Identify which cell holds the provided text, then report its [X, Y] central coordinate. 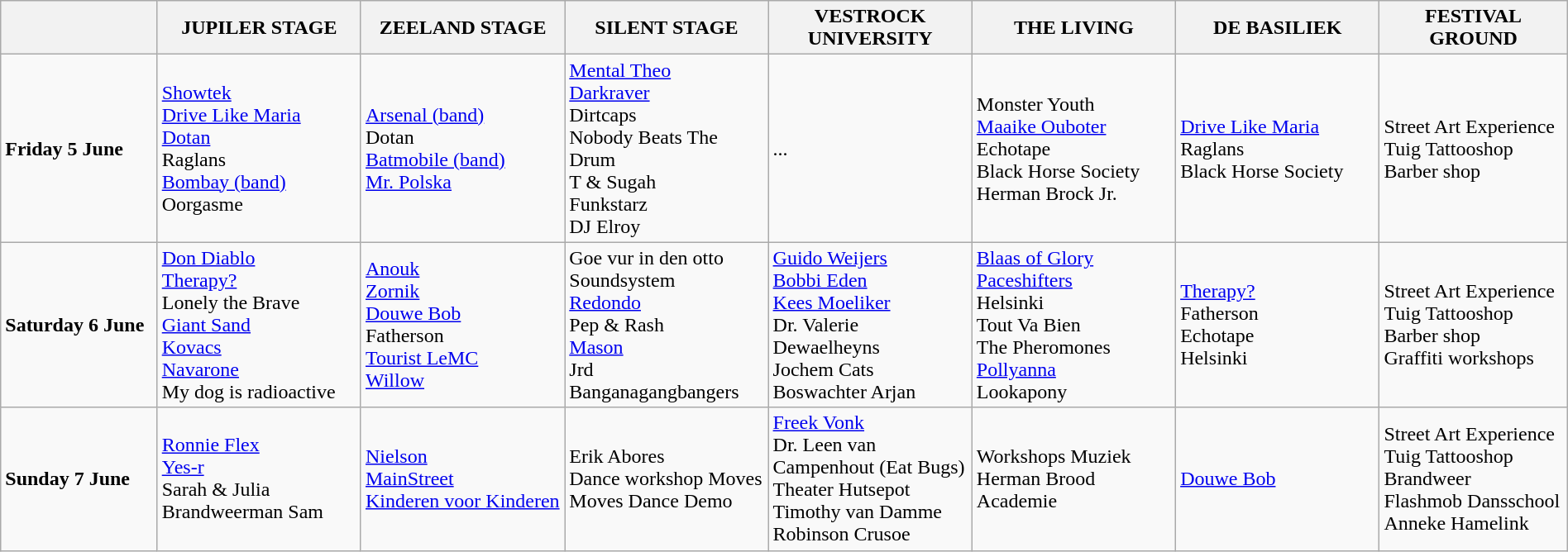
Guido WeijersBobbi EdenKees MoelikerDr. Valerie DewaelheynsJochem CatsBoswachter Arjan [870, 325]
... [870, 149]
Monster YouthMaaike OuboterEchotapeBlack Horse SocietyHerman Brock Jr. [1073, 149]
Ronnie FlexYes-rSarah & JuliaBrandweerman Sam [259, 479]
DE BASILIEK [1278, 28]
Mental TheoDarkraverDirtcapsNobody Beats The DrumT & SugahFunkstarzDJ Elroy [667, 149]
FESTIVAL GROUND [1474, 28]
Friday 5 June [79, 149]
JUPILER STAGE [259, 28]
NielsonMainStreetKinderen voor Kinderen [462, 479]
Erik AboresDance workshop MovesMoves Dance Demo [667, 479]
SILENT STAGE [667, 28]
Street Art ExperienceTuig TattooshopBrandweerFlashmob Dansschool Anneke Hamelink [1474, 479]
Don DiabloTherapy?Lonely the BraveGiant SandKovacsNavaroneMy dog is radioactive [259, 325]
Therapy?FathersonEchotapeHelsinki [1278, 325]
Saturday 6 June [79, 325]
ZEELAND STAGE [462, 28]
Sunday 7 June [79, 479]
Goe vur in den otto SoundsystemRedondoPep & RashMasonJrdBanganagangbangers [667, 325]
Street Art Experience Tuig TattooshopBarber shopGraffiti workshops [1474, 325]
ShowtekDrive Like MariaDotanRaglansBombay (band)Oorgasme [259, 149]
AnoukZornikDouwe BobFathersonTourist LeMCWillow [462, 325]
Workshops Muziek Herman Brood Academie [1073, 479]
Drive Like MariaRaglansBlack Horse Society [1278, 149]
THE LIVING [1073, 28]
Blaas of GloryPaceshiftersHelsinkiTout Va BienThe PheromonesPollyannaLookapony [1073, 325]
Street Art ExperienceTuig TattooshopBarber shop [1474, 149]
Freek VonkDr. Leen van Campenhout (Eat Bugs)Theater HutsepotTimothy van DammeRobinson Crusoe [870, 479]
VESTROCK UNIVERSITY [870, 28]
Arsenal (band)DotanBatmobile (band)Mr. Polska [462, 149]
Douwe Bob [1278, 479]
